Search for the cell housing the specified text and yield its (x, y) center coordinate. 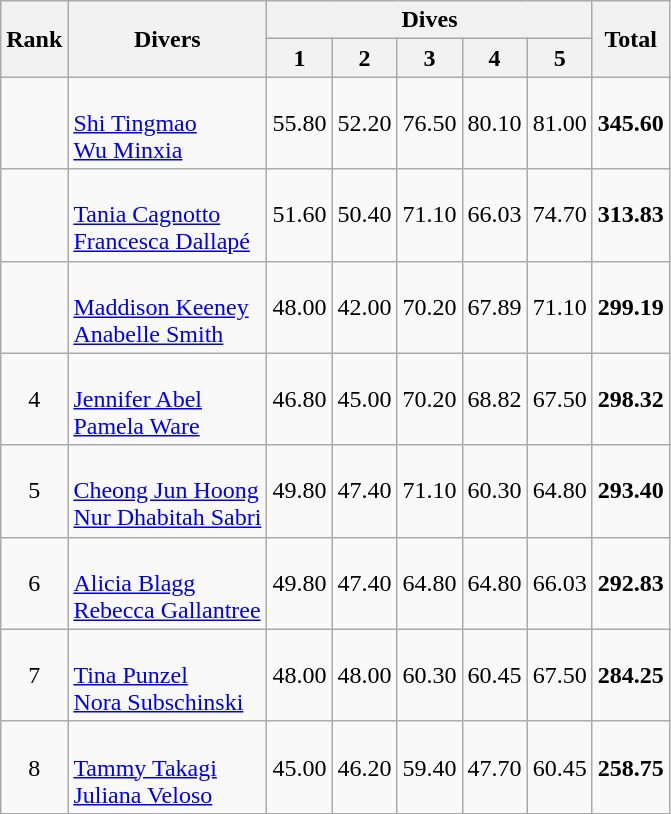
258.75 (630, 767)
7 (34, 675)
68.82 (494, 399)
Total (630, 39)
81.00 (560, 123)
Divers (168, 39)
80.10 (494, 123)
52.20 (364, 123)
299.19 (630, 307)
Dives (430, 20)
8 (34, 767)
284.25 (630, 675)
Maddison KeeneyAnabelle Smith (168, 307)
Tania CagnottoFrancesca Dallapé (168, 215)
313.83 (630, 215)
Jennifer AbelPamela Ware (168, 399)
47.70 (494, 767)
74.70 (560, 215)
1 (300, 58)
Tammy TakagiJuliana Veloso (168, 767)
Alicia BlaggRebecca Gallantree (168, 583)
42.00 (364, 307)
3 (430, 58)
67.89 (494, 307)
46.80 (300, 399)
292.83 (630, 583)
Cheong Jun HoongNur Dhabitah Sabri (168, 491)
50.40 (364, 215)
Shi TingmaoWu Minxia (168, 123)
6 (34, 583)
76.50 (430, 123)
51.60 (300, 215)
55.80 (300, 123)
46.20 (364, 767)
345.60 (630, 123)
Tina PunzelNora Subschinski (168, 675)
2 (364, 58)
293.40 (630, 491)
59.40 (430, 767)
298.32 (630, 399)
Rank (34, 39)
